Identify which cell holds the provided text, then report its (x, y) central coordinate. 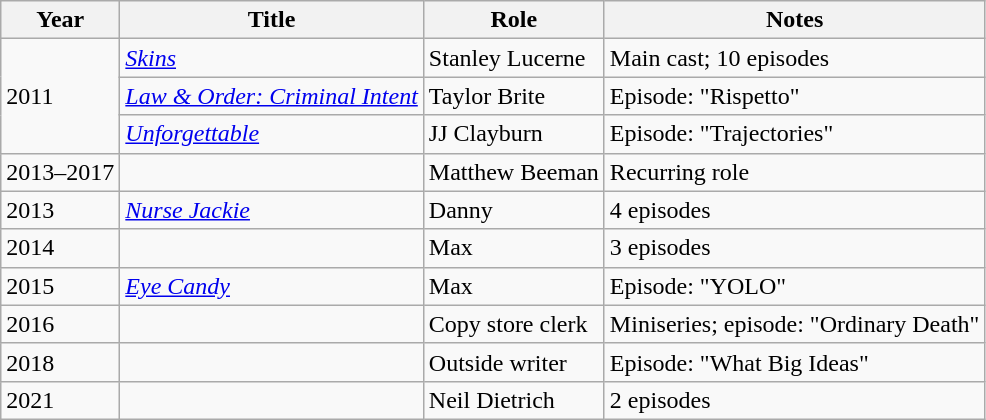
4 episodes (794, 210)
2021 (60, 400)
Episode: "Rispetto" (794, 96)
Danny (514, 210)
2014 (60, 248)
Neil Dietrich (514, 400)
Nurse Jackie (272, 210)
3 episodes (794, 248)
Skins (272, 58)
Episode: "What Big Ideas" (794, 362)
Law & Order: Criminal Intent (272, 96)
Stanley Lucerne (514, 58)
Miniseries; episode: "Ordinary Death" (794, 324)
Role (514, 20)
Main cast; 10 episodes (794, 58)
Year (60, 20)
Episode: "YOLO" (794, 286)
Matthew Beeman (514, 172)
Taylor Brite (514, 96)
2016 (60, 324)
2018 (60, 362)
Recurring role (794, 172)
Outside writer (514, 362)
2013–2017 (60, 172)
Eye Candy (272, 286)
Notes (794, 20)
Title (272, 20)
2013 (60, 210)
Episode: "Trajectories" (794, 134)
JJ Clayburn (514, 134)
2015 (60, 286)
2 episodes (794, 400)
Copy store clerk (514, 324)
2011 (60, 96)
Unforgettable (272, 134)
